Output the [X, Y] coordinate of the center of the cell containing the given text.  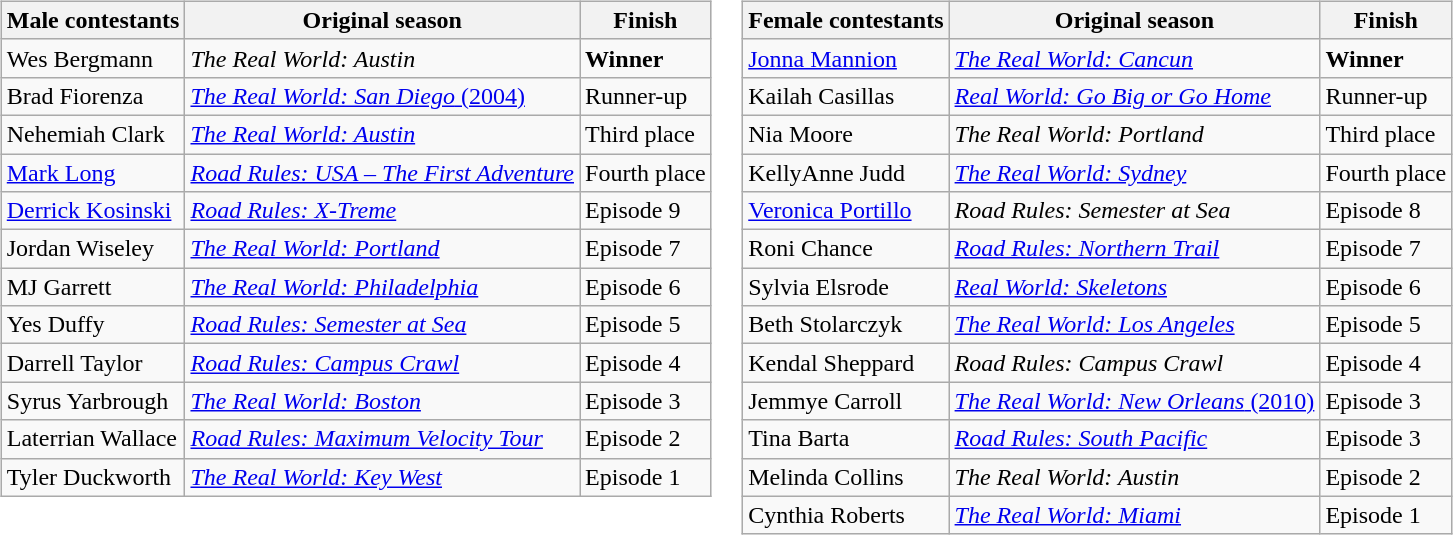
Male contestants [93, 20]
The Real World: Philadelphia [382, 287]
Tyler Duckworth [93, 477]
Kendal Sheppard [846, 363]
Cynthia Roberts [846, 515]
Jordan Wiseley [93, 249]
Road Rules: Maximum Velocity Tour [382, 439]
The Real World: Key West [382, 477]
KellyAnne Judd [846, 173]
Melinda Collins [846, 477]
Wes Bergmann [93, 58]
Veronica Portillo [846, 211]
Laterrian Wallace [93, 439]
Nehemiah Clark [93, 134]
Kailah Casillas [846, 96]
Brad Fiorenza [93, 96]
Episode 9 [646, 211]
Darrell Taylor [93, 363]
Syrus Yarbrough [93, 401]
Road Rules: Northern Trail [1134, 249]
Tina Barta [846, 439]
MJ Garrett [93, 287]
Sylvia Elsrode [846, 287]
Beth Stolarczyk [846, 325]
Mark Long [93, 173]
The Real World: New Orleans (2010) [1134, 401]
Nia Moore [846, 134]
Yes Duffy [93, 325]
Jonna Mannion [846, 58]
The Real World: Miami [1134, 515]
Real World: Go Big or Go Home [1134, 96]
Road Rules: South Pacific [1134, 439]
The Real World: San Diego (2004) [382, 96]
Roni Chance [846, 249]
Road Rules: X-Treme [382, 211]
The Real World: Cancun [1134, 58]
Jemmye Carroll [846, 401]
Road Rules: USA – The First Adventure [382, 173]
The Real World: Sydney [1134, 173]
Real World: Skeletons [1134, 287]
Female contestants [846, 20]
Episode 8 [1386, 211]
The Real World: Los Angeles [1134, 325]
The Real World: Boston [382, 401]
Derrick Kosinski [93, 211]
